For the text-containing cell, return its midpoint in (x, y) coordinate format. 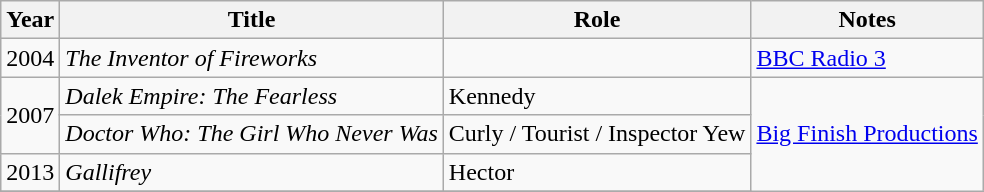
Doctor Who: The Girl Who Never Was (252, 134)
2013 (30, 172)
Hector (597, 172)
BBC Radio 3 (867, 58)
Kennedy (597, 96)
Year (30, 20)
Gallifrey (252, 172)
2004 (30, 58)
2007 (30, 115)
Notes (867, 20)
Big Finish Productions (867, 134)
The Inventor of Fireworks (252, 58)
Curly / Tourist / Inspector Yew (597, 134)
Title (252, 20)
Dalek Empire: The Fearless (252, 96)
Role (597, 20)
